Scan for the cell matching the given text and deliver its [x, y] coordinate at center. 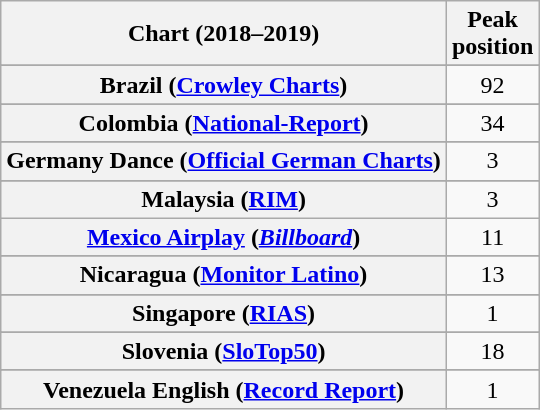
18 [492, 351]
Germany Dance (Official German Charts) [224, 161]
Venezuela English (Record Report) [224, 389]
Peakposition [492, 34]
Mexico Airplay (Billboard) [224, 237]
Chart (2018–2019) [224, 34]
13 [492, 275]
34 [492, 123]
Malaysia (RIM) [224, 199]
Singapore (RIAS) [224, 313]
11 [492, 237]
Colombia (National-Report) [224, 123]
Nicaragua (Monitor Latino) [224, 275]
Brazil (Crowley Charts) [224, 85]
92 [492, 85]
Slovenia (SloTop50) [224, 351]
